Detect which cell encompasses the target text, then output its [X, Y] center coordinate. 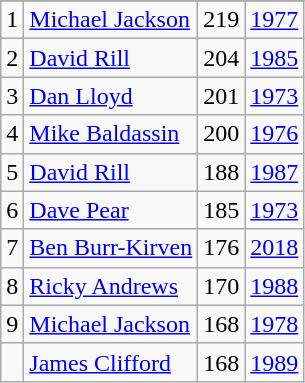
Dave Pear [111, 210]
7 [12, 248]
1988 [274, 286]
200 [222, 134]
1976 [274, 134]
188 [222, 172]
176 [222, 248]
2018 [274, 248]
Mike Baldassin [111, 134]
3 [12, 96]
4 [12, 134]
1978 [274, 324]
185 [222, 210]
1985 [274, 58]
9 [12, 324]
170 [222, 286]
204 [222, 58]
1977 [274, 20]
Dan Lloyd [111, 96]
8 [12, 286]
1 [12, 20]
201 [222, 96]
Ricky Andrews [111, 286]
2 [12, 58]
6 [12, 210]
219 [222, 20]
1987 [274, 172]
James Clifford [111, 362]
Ben Burr-Kirven [111, 248]
5 [12, 172]
1989 [274, 362]
